Capture the cell that displays the provided text and extract its [X, Y] central coordinate. 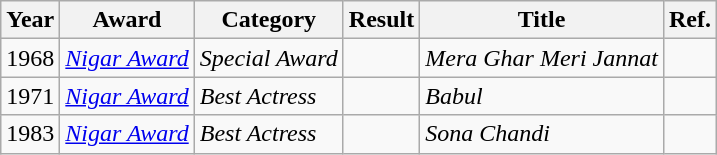
Special Award [268, 58]
Babul [542, 96]
Result [381, 20]
Award [127, 20]
1971 [30, 96]
Title [542, 20]
Category [268, 20]
1983 [30, 134]
Mera Ghar Meri Jannat [542, 58]
1968 [30, 58]
Sona Chandi [542, 134]
Year [30, 20]
Ref. [690, 20]
